Identify which cell holds the provided text, then report its (x, y) central coordinate. 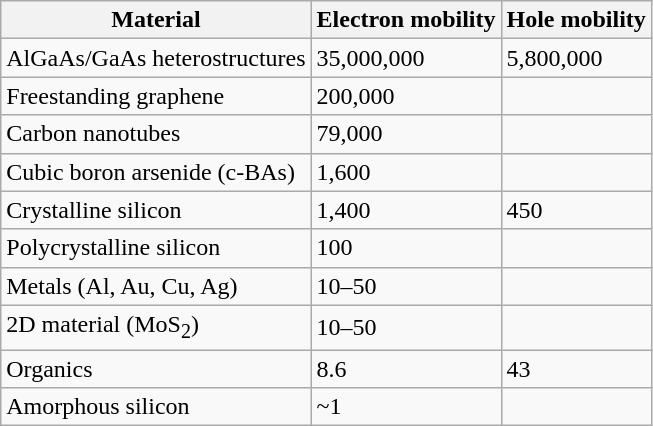
Hole mobility (576, 20)
Carbon nanotubes (156, 134)
2D material (MoS2) (156, 327)
450 (576, 210)
200,000 (406, 96)
Material (156, 20)
Crystalline silicon (156, 210)
5,800,000 (576, 58)
1,600 (406, 172)
Cubic boron arsenide (c-BAs) (156, 172)
AlGaAs/GaAs heterostructures (156, 58)
8.6 (406, 369)
79,000 (406, 134)
Freestanding graphene (156, 96)
Metals (Al, Au, Cu, Ag) (156, 286)
Electron mobility (406, 20)
~1 (406, 407)
Amorphous silicon (156, 407)
1,400 (406, 210)
43 (576, 369)
35,000,000 (406, 58)
Organics (156, 369)
100 (406, 248)
Polycrystalline silicon (156, 248)
